Extract the [X, Y] coordinate from the center of the cell holding the provided text.  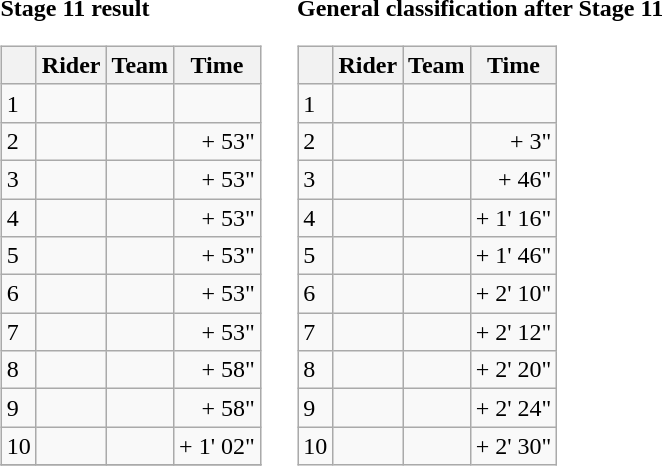
+ 3" [514, 141]
+ 2' 24" [514, 408]
+ 46" [514, 179]
+ 2' 12" [514, 332]
+ 1' 16" [514, 217]
+ 2' 20" [514, 370]
+ 1' 02" [218, 446]
+ 2' 30" [514, 446]
+ 2' 10" [514, 294]
+ 1' 46" [514, 256]
